From the cell containing the given text, extract its center point as (x, y) coordinate. 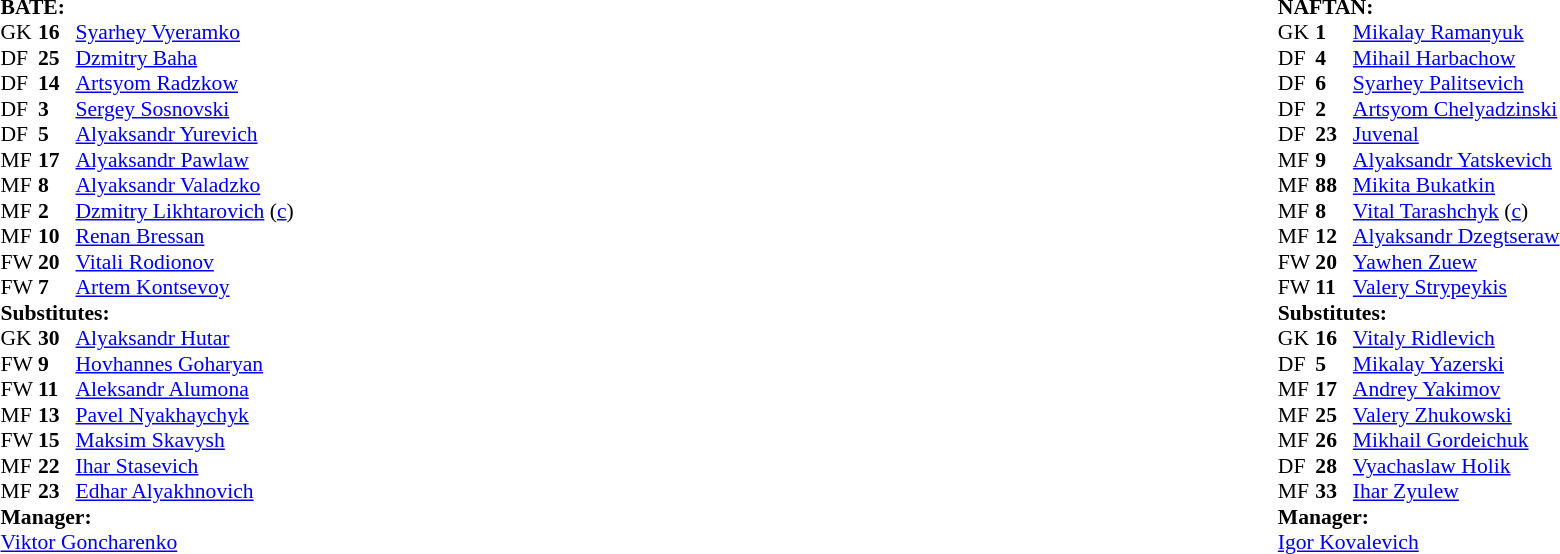
3 (57, 109)
Vyachaslaw Holik (1456, 466)
Ihar Zyulew (1456, 491)
Alyaksandr Yatskevich (1456, 160)
Mikita Bukatkin (1456, 185)
Vitali Rodionov (185, 262)
33 (1334, 491)
88 (1334, 185)
Artem Kontsevoy (185, 287)
Artsyom Chelyadzinski (1456, 109)
Vital Tarashchyk (c) (1456, 211)
26 (1334, 441)
Mikalay Yazerski (1456, 364)
Alyaksandr Hutar (185, 339)
10 (57, 237)
4 (1334, 58)
Alyaksandr Pawlaw (185, 160)
Yawhen Zuew (1456, 262)
Mikalay Ramanyuk (1456, 33)
Hovhannes Goharyan (185, 364)
Syarhey Vyeramko (185, 33)
Mihail Harbachow (1456, 58)
Dzmitry Baha (185, 58)
Alyaksandr Valadzko (185, 185)
Valery Zhukowski (1456, 415)
15 (57, 441)
13 (57, 415)
Valery Strypeykis (1456, 287)
Mikhail Gordeichuk (1456, 441)
7 (57, 287)
14 (57, 83)
Dzmitry Likhtarovich (c) (185, 211)
1 (1334, 33)
Alyaksandr Yurevich (185, 135)
Aleksandr Alumona (185, 389)
Maksim Skavysh (185, 441)
Juvenal (1456, 135)
Ihar Stasevich (185, 466)
28 (1334, 466)
Vitaly Ridlevich (1456, 339)
6 (1334, 83)
Andrey Yakimov (1456, 389)
Sergey Sosnovski (185, 109)
Artsyom Radzkow (185, 83)
Syarhey Palitsevich (1456, 83)
12 (1334, 237)
Edhar Alyakhnovich (185, 491)
Renan Bressan (185, 237)
Pavel Nyakhaychyk (185, 415)
22 (57, 466)
Alyaksandr Dzegtseraw (1456, 237)
30 (57, 339)
